Return (x, y) of the center of cell containing provided text 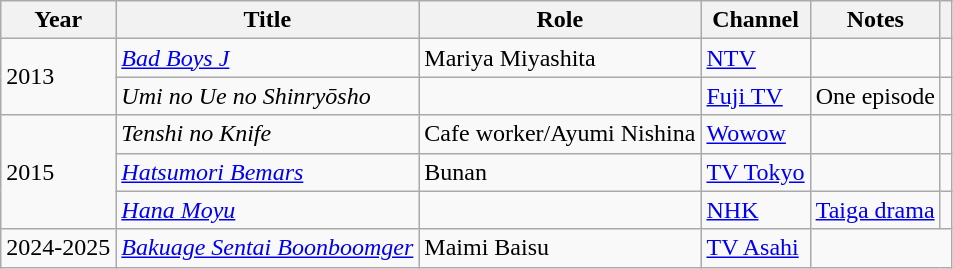
2015 (58, 172)
Bakuage Sentai Boonboomger (268, 248)
2013 (58, 77)
Role (560, 20)
Cafe worker/Ayumi Nishina (560, 134)
Hatsumori Bemars (268, 172)
Wowow (756, 134)
Year (58, 20)
NHK (756, 210)
Taiga drama (875, 210)
Hana Moyu (268, 210)
Bad Boys J (268, 58)
Title (268, 20)
Bunan (560, 172)
Notes (875, 20)
One episode (875, 96)
Maimi Baisu (560, 248)
NTV (756, 58)
TV Tokyo (756, 172)
Fuji TV (756, 96)
Channel (756, 20)
Umi no Ue no Shinryōsho (268, 96)
Tenshi no Knife (268, 134)
TV Asahi (756, 248)
Mariya Miyashita (560, 58)
2024-2025 (58, 248)
